Find where the given text appears and provide that cell's center as (X, Y) coordinate. 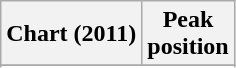
Peakposition (188, 34)
Chart (2011) (72, 34)
